Determine the [x, y] coordinate at the center of the cell enclosing the given text.  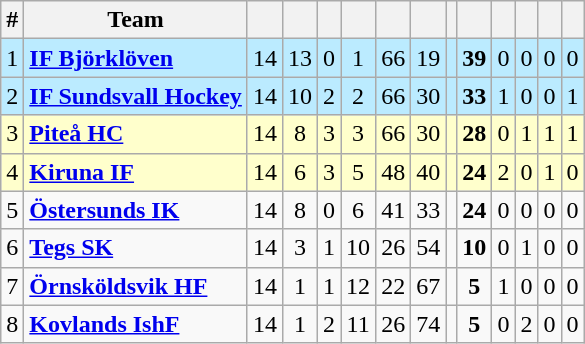
Kovlands IshF [136, 324]
13 [300, 58]
48 [394, 172]
12 [358, 286]
Piteå HC [136, 134]
54 [428, 248]
67 [428, 286]
22 [394, 286]
28 [474, 134]
Tegs SK [136, 248]
74 [428, 324]
4 [12, 172]
Team [136, 20]
40 [428, 172]
19 [428, 58]
Östersunds IK [136, 210]
Örnsköldsvik HF [136, 286]
IF Sundsvall Hockey [136, 96]
41 [394, 210]
11 [358, 324]
# [12, 20]
39 [474, 58]
IF Björklöven [136, 58]
Kiruna IF [136, 172]
7 [12, 286]
